Output the (x, y) coordinate of the center of the cell containing the given text.  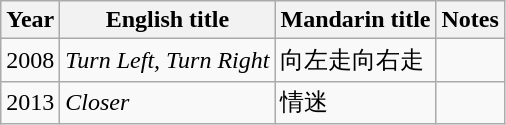
2008 (30, 60)
Mandarin title (356, 20)
Turn Left, Turn Right (168, 60)
2013 (30, 102)
Closer (168, 102)
Notes (470, 20)
向左走向右走 (356, 60)
English title (168, 20)
情迷 (356, 102)
Year (30, 20)
